Search for the cell housing the specified text and yield its (x, y) center coordinate. 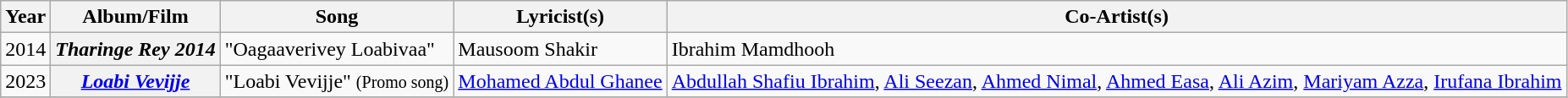
"Loabi Vevijje" (Promo song) (337, 81)
Lyricist(s) (560, 17)
2014 (25, 49)
Abdullah Shafiu Ibrahim, Ali Seezan, Ahmed Nimal, Ahmed Easa, Ali Azim, Mariyam Azza, Irufana Ibrahim (1117, 81)
"Oagaaverivey Loabivaa" (337, 49)
Mausoom Shakir (560, 49)
Tharinge Rey 2014 (135, 49)
Year (25, 17)
2023 (25, 81)
Co-Artist(s) (1117, 17)
Ibrahim Mamdhooh (1117, 49)
Song (337, 17)
Loabi Vevijje (135, 81)
Album/Film (135, 17)
Mohamed Abdul Ghanee (560, 81)
